Output the [x, y] coordinate of the center of the cell containing the given text.  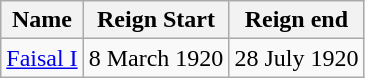
Reign Start [156, 20]
Reign end [296, 20]
28 July 1920 [296, 58]
Faisal I [42, 58]
8 March 1920 [156, 58]
Name [42, 20]
